From the cell containing the given text, extract its center point as (x, y) coordinate. 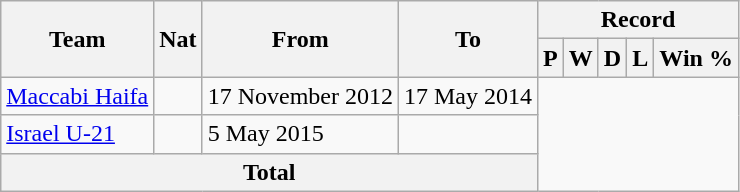
Team (78, 39)
P (551, 58)
Maccabi Haifa (78, 96)
5 May 2015 (300, 134)
D (612, 58)
W (580, 58)
17 May 2014 (468, 96)
Israel U-21 (78, 134)
Nat (178, 39)
17 November 2012 (300, 96)
From (300, 39)
To (468, 39)
Win % (696, 58)
Total (270, 172)
Record (638, 20)
L (640, 58)
